Extract the (x, y) coordinate from the center of the cell holding the provided text.  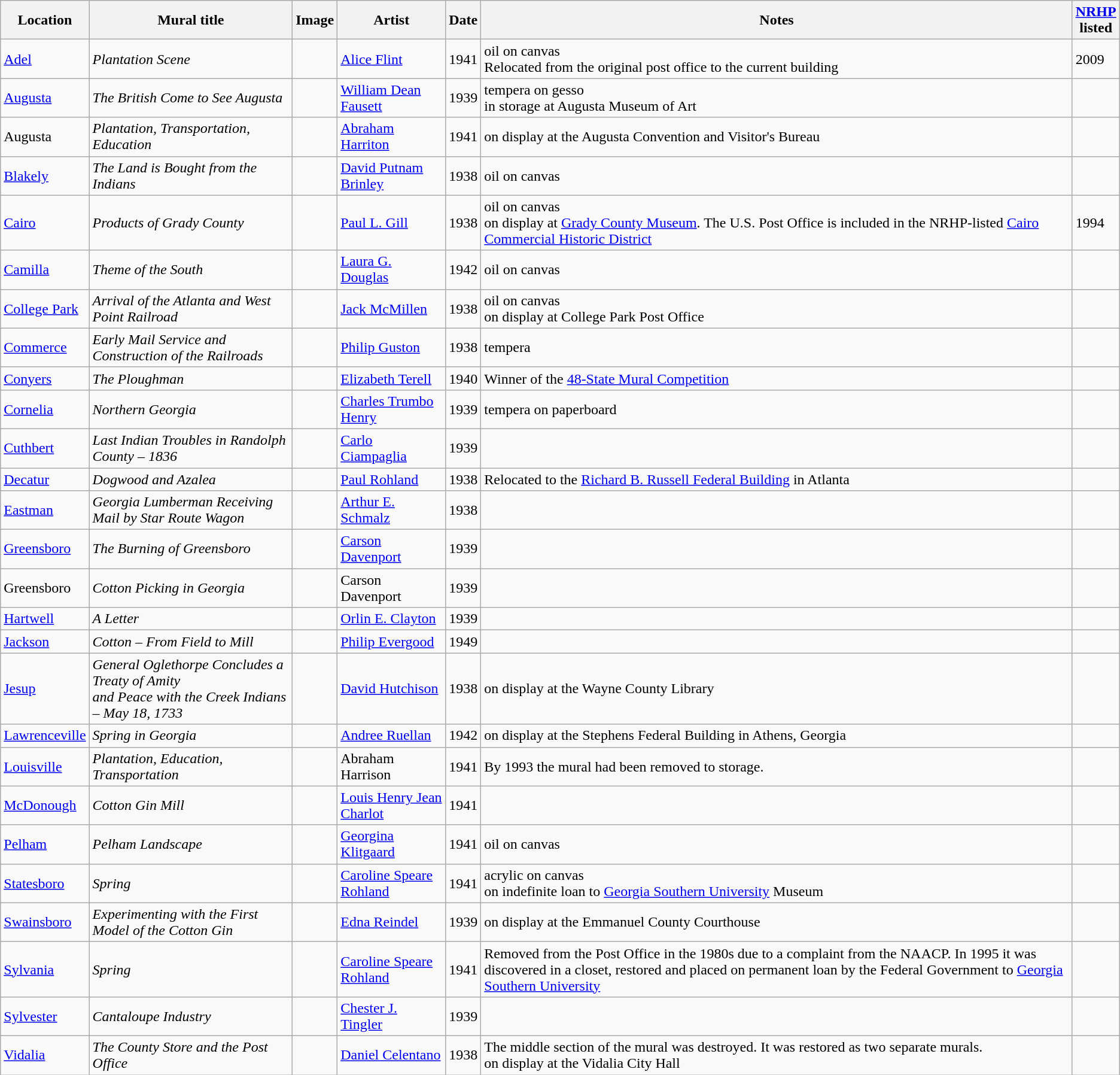
Paul L. Gill (391, 223)
Camilla (45, 269)
Elizabeth Terell (391, 378)
Plantation, Transportation, Education (191, 136)
Commerce (45, 347)
tempera on gessoin storage at Augusta Museum of Art (777, 98)
Location (45, 20)
Blakely (45, 176)
Arrival of the Atlanta and West Point Railroad (191, 309)
Plantation, Education, Transportation (191, 766)
Chester J. Tingler (391, 1016)
General Oglethorpe Concludes a Treaty of Amity and Peace with the Creek Indians – May 18, 1733 (191, 688)
The British Come to See Augusta (191, 98)
The Land is Bought from the Indians (191, 176)
The middle section of the mural was destroyed. It was restored as two separate murals.on display at the Vidalia City Hall (777, 1055)
Decatur (45, 479)
Jack McMillen (391, 309)
1994 (1096, 223)
Relocated to the Richard B. Russell Federal Building in Atlanta (777, 479)
Louis Henry Jean Charlot (391, 806)
tempera (777, 347)
Philip Guston (391, 347)
Winner of the 48-State Mural Competition (777, 378)
Abraham Harriton (391, 136)
Edna Reindel (391, 922)
oil on canvasRelocated from the original post office to the current building (777, 59)
A Letter (191, 619)
on display at the Wayne County Library (777, 688)
Georgia Lumberman Receiving Mail by Star Route Wagon (191, 510)
Pelham (45, 844)
Plantation Scene (191, 59)
Jackson (45, 642)
Sylvester (45, 1016)
Products of Grady County (191, 223)
Swainsboro (45, 922)
NRHPlisted (1096, 20)
Orlin E. Clayton (391, 619)
Statesboro (45, 883)
Early Mail Service and Construction of the Railroads (191, 347)
oil on canvason display at College Park Post Office (777, 309)
Charles Trumbo Henry (391, 409)
The Ploughman (191, 378)
Theme of the South (191, 269)
Adel (45, 59)
acrylic on canvas on indefinite loan to Georgia Southern University Museum (777, 883)
Image (315, 20)
Laura G. Douglas (391, 269)
Cantaloupe Industry (191, 1016)
William Dean Fausett (391, 98)
Cotton Picking in Georgia (191, 588)
on display at the Stephens Federal Building in Athens, Georgia (777, 736)
Arthur E. Schmalz (391, 510)
Cotton – From Field to Mill (191, 642)
Alice Flint (391, 59)
Dogwood and Azalea (191, 479)
1949 (463, 642)
on display at the Emmanuel County Courthouse (777, 922)
College Park (45, 309)
The County Store and the Post Office (191, 1055)
Paul Rohland (391, 479)
Last Indian Troubles in Randolph County – 1836 (191, 448)
Cuthbert (45, 448)
Cornelia (45, 409)
David Hutchison (391, 688)
Louisville (45, 766)
Lawrenceville (45, 736)
David Putnam Brinley (391, 176)
tempera on paperboard (777, 409)
Sylvania (45, 969)
Jesup (45, 688)
Eastman (45, 510)
oil on canvason display at Grady County Museum. The U.S. Post Office is included in the NRHP-listed Cairo Commercial Historic District (777, 223)
Andree Ruellan (391, 736)
The Burning of Greensboro (191, 549)
Hartwell (45, 619)
Daniel Celentano (391, 1055)
Vidalia (45, 1055)
Notes (777, 20)
Cairo (45, 223)
Philip Evergood (391, 642)
Cotton Gin Mill (191, 806)
Experimenting with the First Model of the Cotton Gin (191, 922)
Abraham Harrison (391, 766)
Artist (391, 20)
Carlo Ciampaglia (391, 448)
By 1993 the mural had been removed to storage. (777, 766)
Pelham Landscape (191, 844)
McDonough (45, 806)
Conyers (45, 378)
Mural title (191, 20)
1940 (463, 378)
Date (463, 20)
2009 (1096, 59)
on display at the Augusta Convention and Visitor's Bureau (777, 136)
Spring in Georgia (191, 736)
Georgina Klitgaard (391, 844)
Northern Georgia (191, 409)
